Locate the cell with the specified text and output its [x, y] center coordinate. 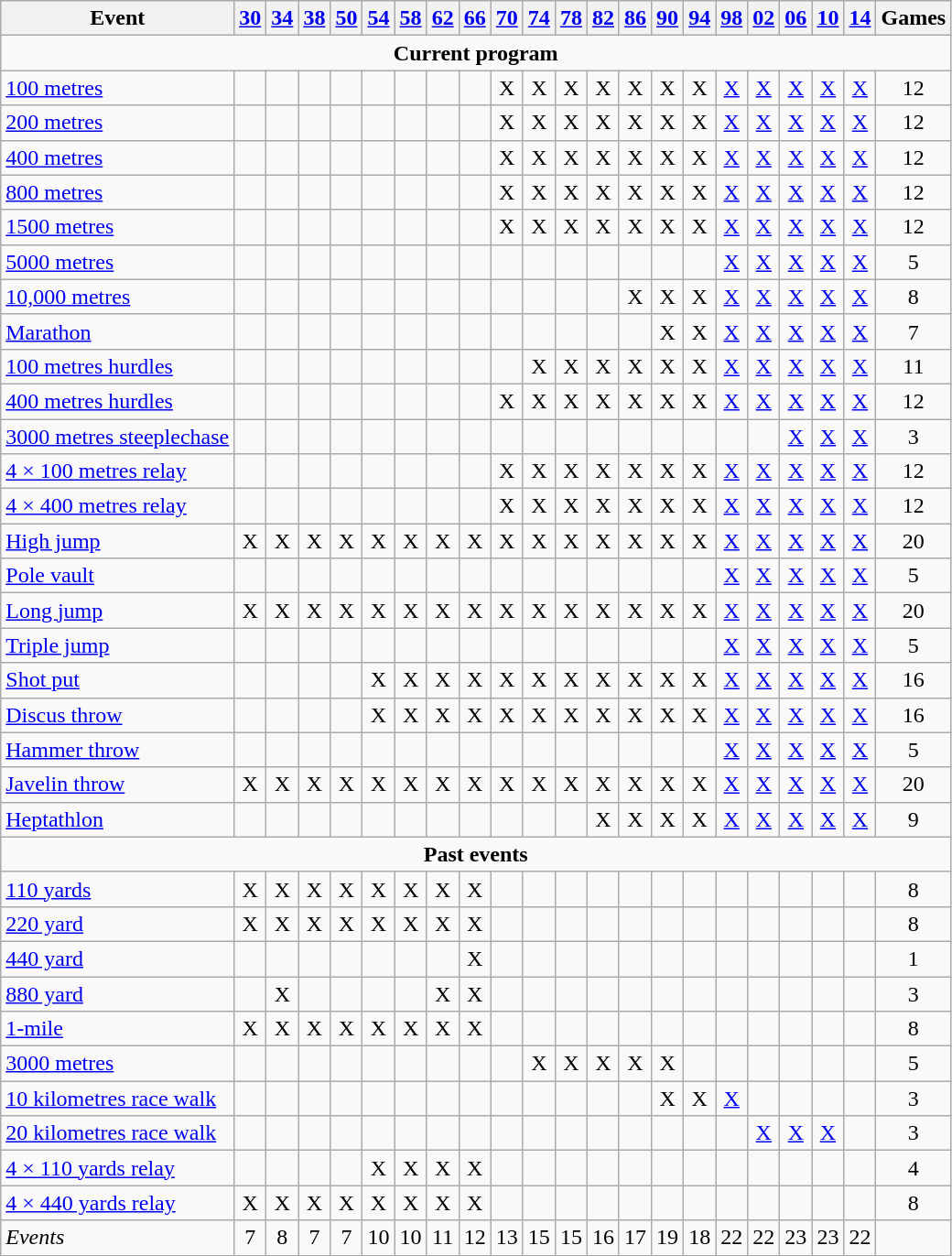
Events [117, 1238]
3000 metres steeplechase [117, 437]
100 metres hurdles [117, 366]
78 [571, 18]
1500 metres [117, 227]
50 [346, 18]
440 yard [117, 958]
70 [507, 18]
400 metres [117, 157]
4 × 100 metres relay [117, 471]
20 kilometres race walk [117, 1133]
18 [699, 1238]
9 [914, 819]
86 [635, 18]
Shot put [117, 680]
Marathon [117, 331]
Triple jump [117, 645]
02 [763, 18]
4 × 400 metres relay [117, 506]
880 yard [117, 993]
4 × 440 yards relay [117, 1203]
Discus throw [117, 715]
98 [732, 18]
13 [507, 1238]
4 [914, 1168]
62 [443, 18]
1-mile [117, 1029]
38 [315, 18]
Event [117, 18]
10,000 metres [117, 297]
Games [914, 18]
High jump [117, 541]
4 × 110 yards relay [117, 1168]
5000 metres [117, 262]
90 [668, 18]
94 [699, 18]
220 yard [117, 924]
30 [251, 18]
200 metres [117, 123]
3000 metres [117, 1064]
14 [860, 18]
Long jump [117, 611]
19 [668, 1238]
54 [379, 18]
66 [474, 18]
Javelin throw [117, 785]
34 [282, 18]
800 metres [117, 192]
82 [602, 18]
1 [914, 958]
Past events [476, 854]
74 [538, 18]
Current program [476, 53]
100 metres [117, 88]
110 yards [117, 889]
400 metres hurdles [117, 401]
Heptathlon [117, 819]
10 kilometres race walk [117, 1099]
17 [635, 1238]
06 [796, 18]
58 [410, 18]
Hammer throw [117, 750]
Pole vault [117, 576]
